Pinpoint the cell where the given text exists, returning its [x, y] midpoint coordinate. 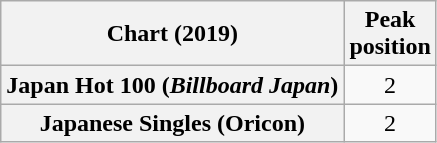
Chart (2019) [172, 34]
Japanese Singles (Oricon) [172, 123]
Peakposition [390, 34]
Japan Hot 100 (Billboard Japan) [172, 85]
